Identify which cell holds the provided text, then report its (x, y) central coordinate. 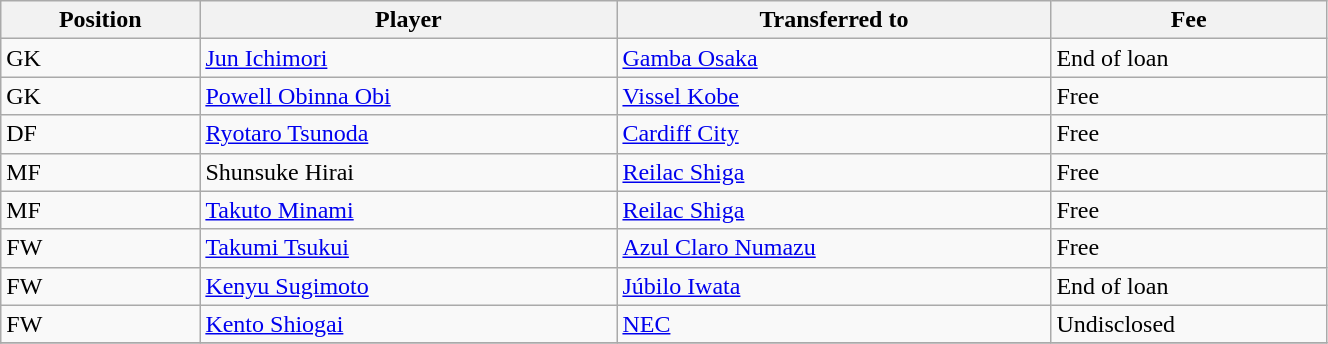
Transferred to (834, 20)
Kento Shiogai (408, 324)
Júbilo Iwata (834, 286)
Player (408, 20)
Kenyu Sugimoto (408, 286)
Fee (1189, 20)
Position (100, 20)
Takuto Minami (408, 210)
Powell Obinna Obi (408, 96)
Undisclosed (1189, 324)
NEC (834, 324)
Ryotaro Tsunoda (408, 134)
Azul Claro Numazu (834, 248)
Shunsuke Hirai (408, 172)
Jun Ichimori (408, 58)
Vissel Kobe (834, 96)
Gamba Osaka (834, 58)
Takumi Tsukui (408, 248)
DF (100, 134)
Cardiff City (834, 134)
